Capture the cell that displays the provided text and extract its (X, Y) central coordinate. 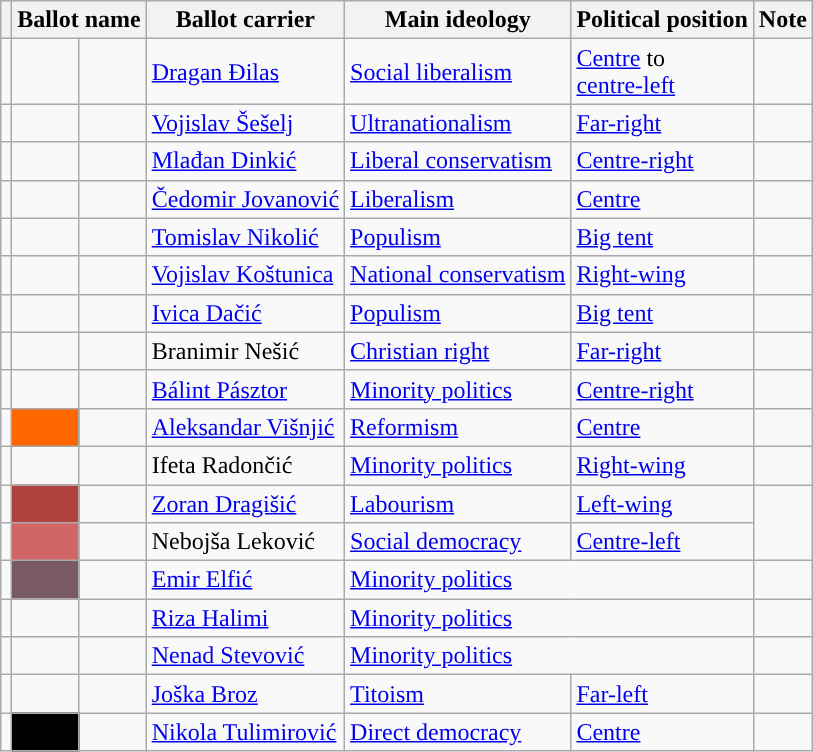
Social democracy (458, 542)
Labourism (458, 503)
Liberalism (458, 199)
Zoran Dragišić (245, 503)
Vojislav Šešelj (245, 123)
Liberal conservatism (458, 161)
Social liberalism (458, 72)
Vojislav Koštunica (245, 275)
Reformism (458, 427)
Centre tocentre-left (662, 72)
Titoism (458, 694)
Left-wing (662, 503)
Note (782, 20)
Nikola Tulimirović (245, 732)
Branimir Nešić (245, 351)
Ballot name (79, 20)
Dragan Đilas (245, 72)
Joška Broz (245, 694)
Political position (662, 20)
Aleksandar Višnjić (245, 427)
Ivica Dačić (245, 313)
Tomislav Nikolić (245, 237)
Nenad Stevović (245, 656)
Mlađan Dinkić (245, 161)
Riza Halimi (245, 618)
National conservatism (458, 275)
Centre-left (662, 542)
Emir Elfić (245, 580)
Direct democracy (458, 732)
Ifeta Radončić (245, 465)
Ultranationalism (458, 123)
Čedomir Jovanović (245, 199)
Nebojša Leković (245, 542)
Ballot carrier (245, 20)
Bálint Pásztor (245, 389)
Christian right (458, 351)
Main ideology (458, 20)
Far-left (662, 694)
